Locate the cell with the specified text and output its [x, y] center coordinate. 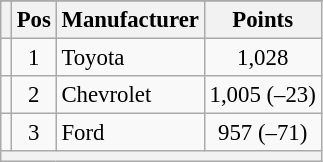
957 (–71) [262, 133]
Pos [34, 20]
Manufacturer [130, 20]
Chevrolet [130, 95]
3 [34, 133]
Points [262, 20]
Ford [130, 133]
2 [34, 95]
1,028 [262, 58]
Toyota [130, 58]
1 [34, 58]
1,005 (–23) [262, 95]
